Return [X, Y] of the center of cell containing provided text 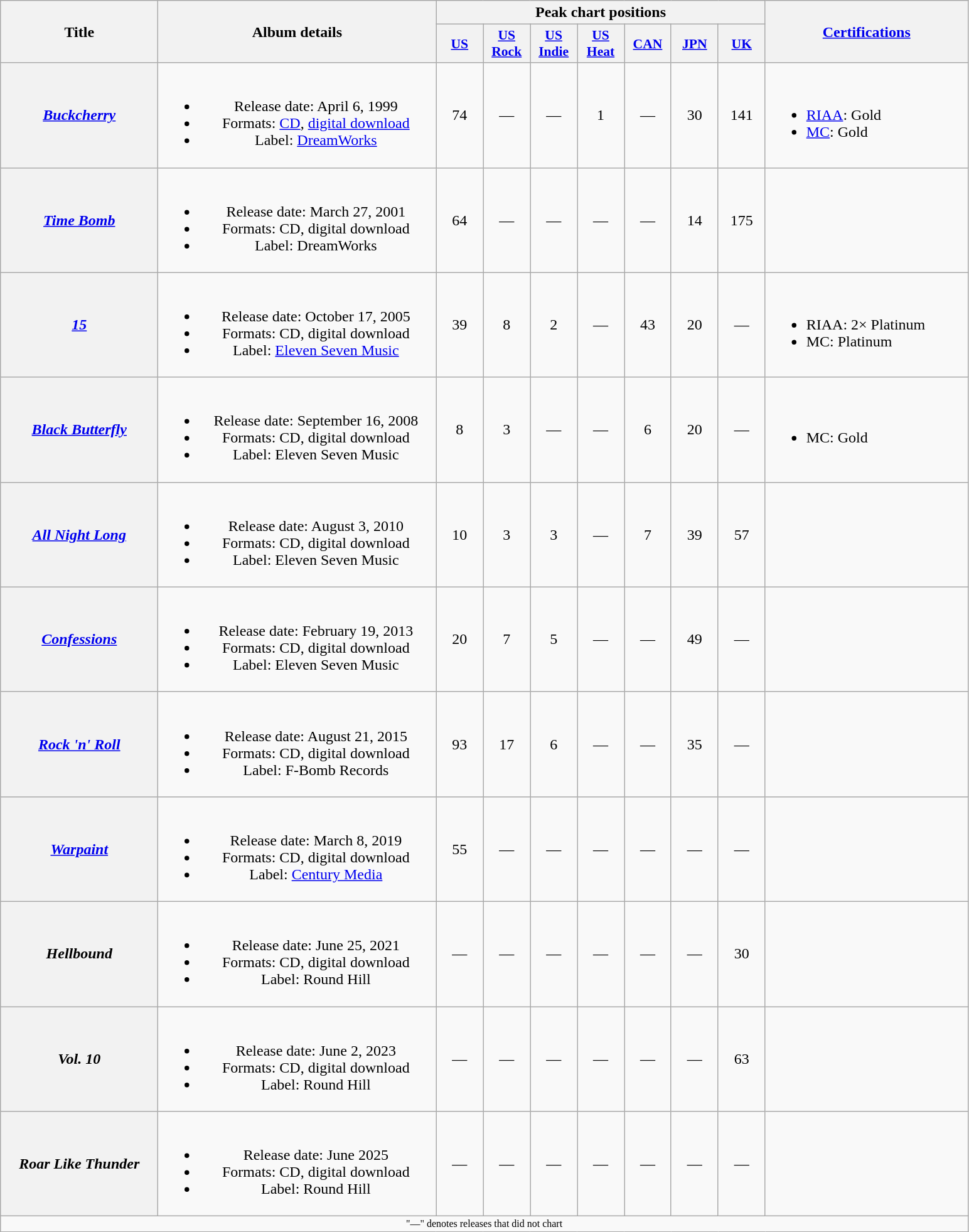
Release date: March 27, 2001Formats: CD, digital downloadLabel: DreamWorks [297, 220]
5 [554, 639]
Time Bomb [79, 220]
Rock 'n' Roll [79, 744]
CAN [648, 44]
Release date: April 6, 1999Formats: CD, digital downloadLabel: DreamWorks [297, 115]
74 [459, 115]
RIAA: GoldMC: Gold [866, 115]
MC: Gold [866, 429]
Release date: October 17, 2005Formats: CD, digital downloadLabel: Eleven Seven Music [297, 325]
Release date: February 19, 2013Formats: CD, digital downloadLabel: Eleven Seven Music [297, 639]
All Night Long [79, 535]
Confessions [79, 639]
2 [554, 325]
US [459, 44]
RIAA: 2× PlatinumMC: Platinum [866, 325]
Release date: June 2025Formats: CD, digital downloadLabel: Round Hill [297, 1164]
Certifications [866, 31]
Release date: August 3, 2010Formats: CD, digital downloadLabel: Eleven Seven Music [297, 535]
1 [601, 115]
15 [79, 325]
17 [507, 744]
10 [459, 535]
35 [694, 744]
57 [742, 535]
Buckcherry [79, 115]
55 [459, 849]
49 [694, 639]
Release date: September 16, 2008Formats: CD, digital downloadLabel: Eleven Seven Music [297, 429]
Black Butterfly [79, 429]
JPN [694, 44]
14 [694, 220]
Peak chart positions [601, 13]
Release date: June 25, 2021Formats: CD, digital downloadLabel: Round Hill [297, 954]
US Indie [554, 44]
175 [742, 220]
43 [648, 325]
Hellbound [79, 954]
Release date: March 8, 2019Formats: CD, digital downloadLabel: Century Media [297, 849]
63 [742, 1059]
141 [742, 115]
"—" denotes releases that did not chart [484, 1224]
Title [79, 31]
Album details [297, 31]
93 [459, 744]
US Heat [601, 44]
UK [742, 44]
Warpaint [79, 849]
Vol. 10 [79, 1059]
Roar Like Thunder [79, 1164]
64 [459, 220]
US Rock [507, 44]
Release date: August 21, 2015Formats: CD, digital downloadLabel: F-Bomb Records [297, 744]
Release date: June 2, 2023Formats: CD, digital downloadLabel: Round Hill [297, 1059]
